For the text-containing cell, return its midpoint in (x, y) coordinate format. 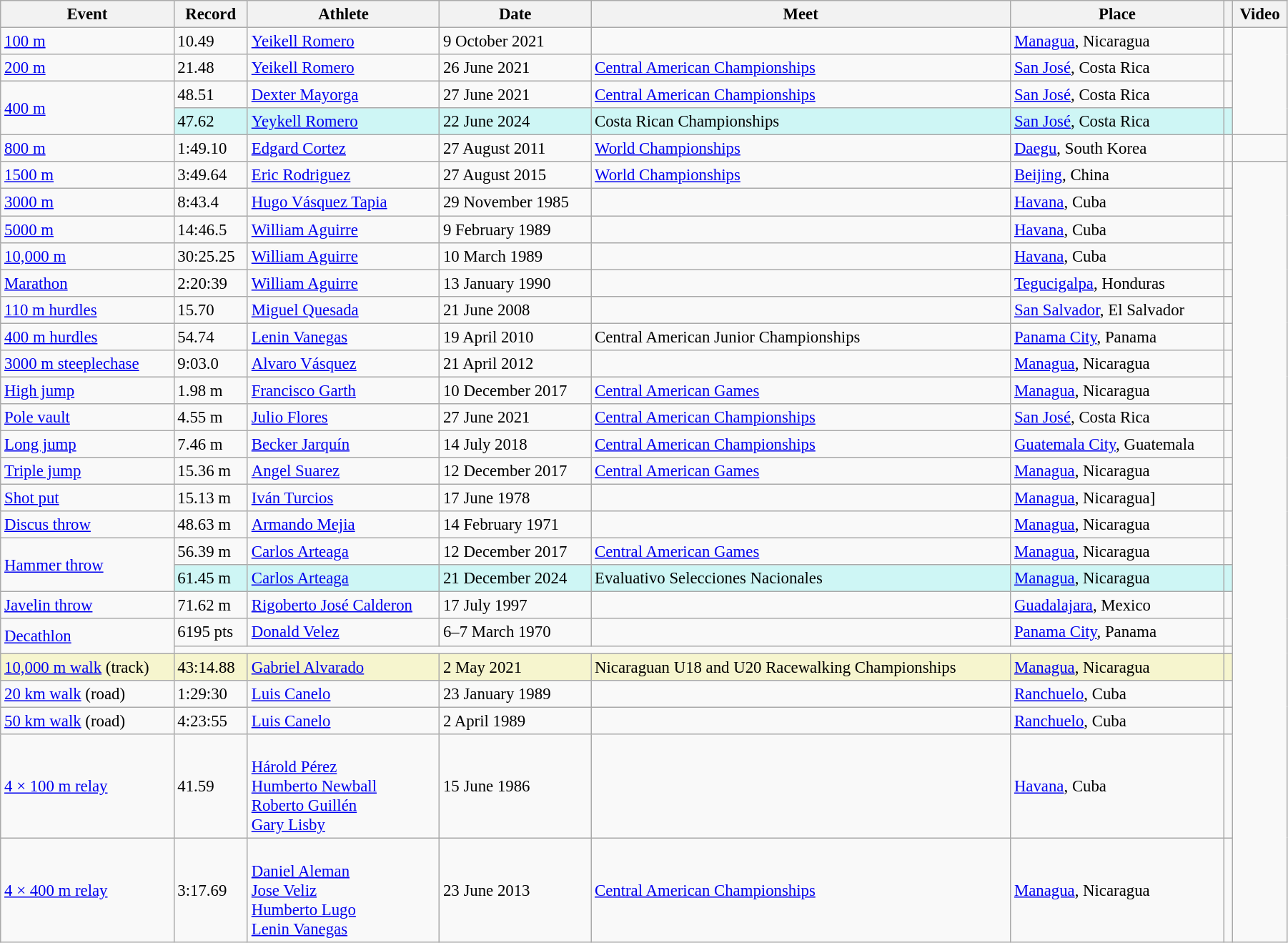
Francisco Garth (343, 390)
Angel Suarez (343, 471)
San Salvador, El Salvador (1118, 310)
10.49 (210, 41)
17 June 1978 (515, 498)
110 m hurdles (87, 310)
Guadalajara, Mexico (1118, 606)
21 June 2008 (515, 310)
14:46.5 (210, 229)
21.48 (210, 68)
Decathlon (87, 636)
27 August 2015 (515, 175)
7.46 m (210, 444)
Place (1118, 14)
800 m (87, 149)
8:43.4 (210, 202)
Miguel Quesada (343, 310)
3:49.64 (210, 175)
Donald Velez (343, 633)
15 June 1986 (515, 786)
Pole vault (87, 418)
Javelin throw (87, 606)
100 m (87, 41)
Costa Rican Championships (801, 122)
1:49.10 (210, 149)
1.98 m (210, 390)
6–7 March 1970 (515, 633)
Julio Flores (343, 418)
Iván Turcios (343, 498)
54.74 (210, 337)
71.62 m (210, 606)
27 August 2011 (515, 149)
Athlete (343, 14)
Alvaro Vásquez (343, 364)
Managua, Nicaragua] (1118, 498)
Yeykell Romero (343, 122)
1:29:30 (210, 693)
Dexter Mayorga (343, 95)
1500 m (87, 175)
47.62 (210, 122)
4 × 100 m relay (87, 786)
15.13 m (210, 498)
400 m hurdles (87, 337)
3000 m (87, 202)
10 December 2017 (515, 390)
26 June 2021 (515, 68)
15.36 m (210, 471)
Rigoberto José Calderon (343, 606)
14 February 1971 (515, 525)
5000 m (87, 229)
9 October 2021 (515, 41)
50 km walk (road) (87, 721)
Evaluativo Selecciones Nacionales (801, 578)
3:17.69 (210, 890)
Discus throw (87, 525)
Record (210, 14)
Shot put (87, 498)
Beijing, China (1118, 175)
9 February 1989 (515, 229)
Long jump (87, 444)
Edgard Cortez (343, 149)
9:03.0 (210, 364)
41.59 (210, 786)
43:14.88 (210, 667)
High jump (87, 390)
Tegucigalpa, Honduras (1118, 283)
Triple jump (87, 471)
4.55 m (210, 418)
21 December 2024 (515, 578)
Date (515, 14)
3000 m steeplechase (87, 364)
48.51 (210, 95)
Nicaraguan U18 and U20 Racewalking Championships (801, 667)
200 m (87, 68)
14 July 2018 (515, 444)
29 November 1985 (515, 202)
15.70 (210, 310)
2 May 2021 (515, 667)
10,000 m walk (track) (87, 667)
Video (1260, 14)
Hammer throw (87, 565)
48.63 m (210, 525)
Daniel AlemanJose VelizHumberto LugoLenin Vanegas (343, 890)
56.39 m (210, 552)
30:25.25 (210, 256)
22 June 2024 (515, 122)
4 × 400 m relay (87, 890)
4:23:55 (210, 721)
Daegu, South Korea (1118, 149)
2 April 1989 (515, 721)
Marathon (87, 283)
20 km walk (road) (87, 693)
Armando Mejia (343, 525)
10,000 m (87, 256)
Eric Rodriguez (343, 175)
Gabriel Alvarado (343, 667)
2:20:39 (210, 283)
Lenin Vanegas (343, 337)
Central American Junior Championships (801, 337)
Meet (801, 14)
400 m (87, 109)
Guatemala City, Guatemala (1118, 444)
Event (87, 14)
Hugo Vásquez Tapia (343, 202)
61.45 m (210, 578)
23 January 1989 (515, 693)
10 March 1989 (515, 256)
Hárold PérezHumberto NewballRoberto GuillénGary Lisby (343, 786)
13 January 1990 (515, 283)
Becker Jarquín (343, 444)
19 April 2010 (515, 337)
23 June 2013 (515, 890)
21 April 2012 (515, 364)
6195 pts (210, 633)
17 July 1997 (515, 606)
